Search for the cell housing the specified text and yield its (x, y) center coordinate. 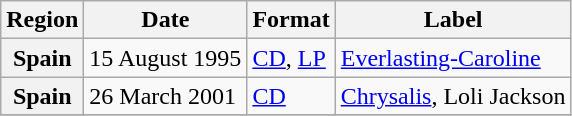
26 March 2001 (166, 96)
CD (291, 96)
Chrysalis, Loli Jackson (453, 96)
Everlasting-Caroline (453, 58)
Label (453, 20)
Format (291, 20)
15 August 1995 (166, 58)
Date (166, 20)
CD, LP (291, 58)
Region (42, 20)
